From the cell containing the given text, extract its center point as (x, y) coordinate. 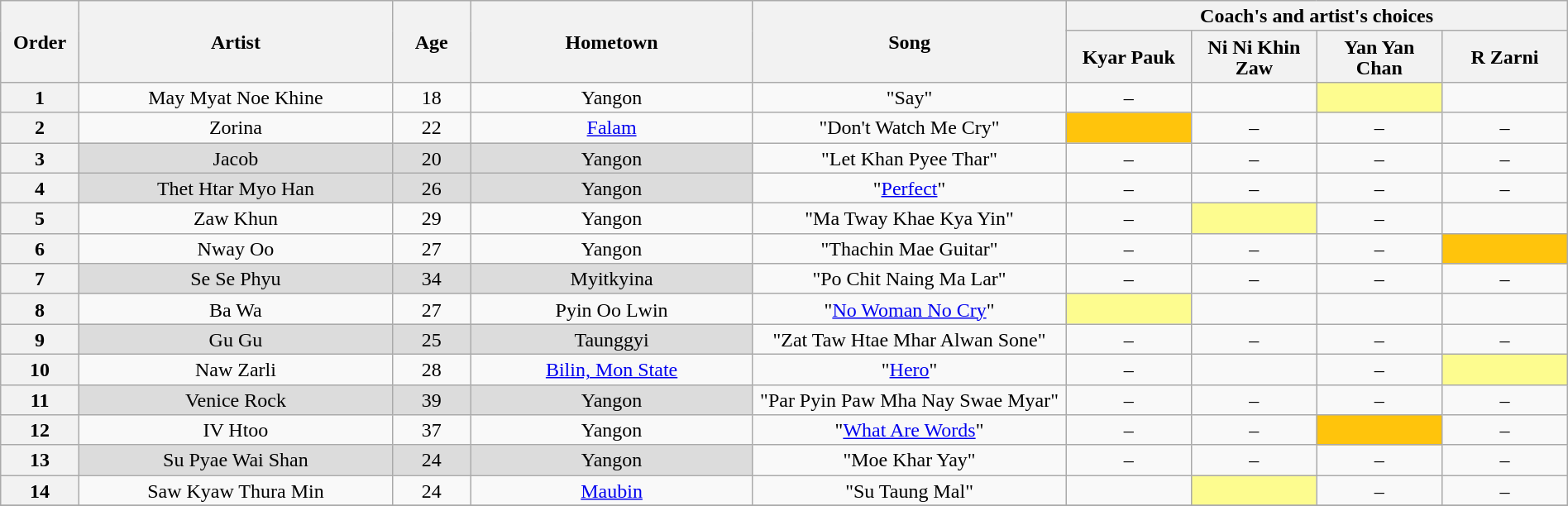
Bilin, Mon State (612, 369)
Kyar Pauk (1129, 56)
Yan Yan Chan (1379, 56)
Song (910, 41)
18 (432, 98)
"Hero" (910, 369)
6 (40, 248)
2 (40, 127)
R Zarni (1505, 56)
"Let Khan Pyee Thar" (910, 157)
Falam (612, 127)
20 (432, 157)
"Say" (910, 98)
4 (40, 189)
10 (40, 369)
Jacob (235, 157)
Nway Oo (235, 248)
29 (432, 218)
"Su Taung Mal" (910, 491)
May Myat Noe Khine (235, 98)
13 (40, 460)
11 (40, 400)
1 (40, 98)
34 (432, 279)
Ba Wa (235, 309)
"Thachin Mae Guitar" (910, 248)
Age (432, 41)
28 (432, 369)
Se Se Phyu (235, 279)
IV Htoo (235, 430)
8 (40, 309)
Naw Zarli (235, 369)
Order (40, 41)
Myitkyina (612, 279)
Ni Ni Khin Zaw (1255, 56)
"No Woman No Cry" (910, 309)
Saw Kyaw Thura Min (235, 491)
"Don't Watch Me Cry" (910, 127)
"Perfect" (910, 189)
39 (432, 400)
5 (40, 218)
"What Are Words" (910, 430)
22 (432, 127)
"Ma Tway Khae Kya Yin" (910, 218)
12 (40, 430)
Thet Htar Myo Han (235, 189)
3 (40, 157)
25 (432, 339)
Pyin Oo Lwin (612, 309)
Maubin (612, 491)
"Moe Khar Yay" (910, 460)
Zaw Khun (235, 218)
Gu Gu (235, 339)
37 (432, 430)
Taunggyi (612, 339)
"Po Chit Naing Ma Lar" (910, 279)
Coach's and artist's choices (1317, 17)
14 (40, 491)
Artist (235, 41)
9 (40, 339)
Su Pyae Wai Shan (235, 460)
Zorina (235, 127)
7 (40, 279)
"Par Pyin Paw Mha Nay Swae Myar" (910, 400)
Venice Rock (235, 400)
Hometown (612, 41)
26 (432, 189)
"Zat Taw Htae Mhar Alwan Sone" (910, 339)
